Pinpoint the cell where the given text exists, returning its (X, Y) midpoint coordinate. 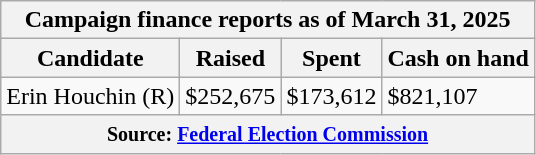
$252,675 (230, 96)
Erin Houchin (R) (90, 96)
Source: Federal Election Commission (268, 134)
Candidate (90, 58)
Cash on hand (458, 58)
Raised (230, 58)
Campaign finance reports as of March 31, 2025 (268, 20)
$173,612 (332, 96)
$821,107 (458, 96)
Spent (332, 58)
